Extract the [X, Y] coordinate from the center of the cell holding the provided text.  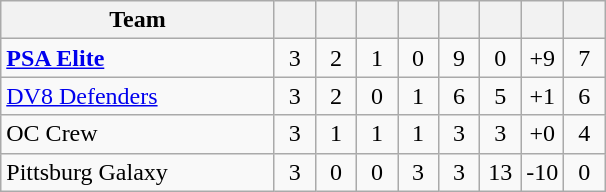
Team [138, 20]
Pittsburg Galaxy [138, 172]
+9 [542, 58]
4 [584, 134]
5 [500, 96]
+1 [542, 96]
DV8 Defenders [138, 96]
13 [500, 172]
OC Crew [138, 134]
+0 [542, 134]
PSA Elite [138, 58]
9 [460, 58]
7 [584, 58]
-10 [542, 172]
